Return [X, Y] of the center of cell containing provided text 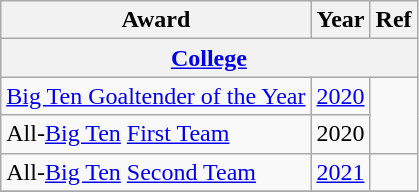
Big Ten Goaltender of the Year [156, 96]
All-Big Ten First Team [156, 134]
Ref [394, 20]
All-Big Ten Second Team [156, 172]
2021 [340, 172]
College [209, 58]
Year [340, 20]
Award [156, 20]
